Determine the [X, Y] coordinate at the center of the cell enclosing the given text.  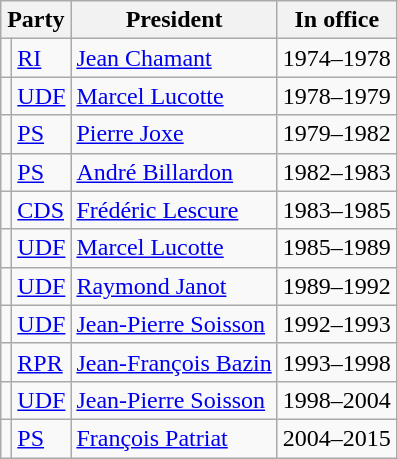
Pierre Joxe [174, 134]
Frédéric Lescure [174, 210]
CDS [42, 210]
André Billardon [174, 172]
2004–2015 [336, 438]
Party [36, 20]
1983–1985 [336, 210]
1985–1989 [336, 248]
President [174, 20]
Raymond Janot [174, 286]
1993–1998 [336, 362]
1974–1978 [336, 58]
1978–1979 [336, 96]
RPR [42, 362]
1992–1993 [336, 324]
Jean-François Bazin [174, 362]
1979–1982 [336, 134]
Jean Chamant [174, 58]
In office [336, 20]
1989–1992 [336, 286]
RI [42, 58]
1998–2004 [336, 400]
1982–1983 [336, 172]
François Patriat [174, 438]
